Determine the (x, y) coordinate at the center of the cell enclosing the given text.  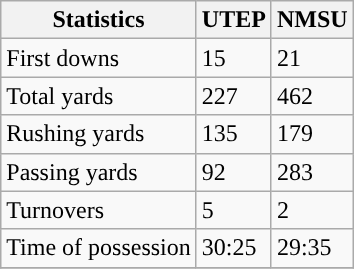
30:25 (234, 248)
227 (234, 96)
15 (234, 58)
92 (234, 172)
NMSU (312, 20)
First downs (99, 58)
Turnovers (99, 210)
Total yards (99, 96)
5 (234, 210)
Passing yards (99, 172)
2 (312, 210)
29:35 (312, 248)
135 (234, 134)
21 (312, 58)
179 (312, 134)
Rushing yards (99, 134)
283 (312, 172)
Statistics (99, 20)
Time of possession (99, 248)
UTEP (234, 20)
462 (312, 96)
